Identify which cell holds the provided text, then report its [X, Y] central coordinate. 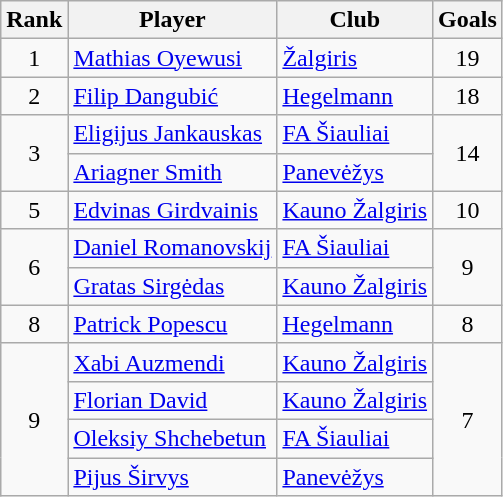
5 [34, 210]
Florian David [172, 400]
18 [468, 96]
Patrick Popescu [172, 324]
Pijus Širvys [172, 477]
1 [34, 58]
Oleksiy Shchebetun [172, 438]
Gratas Sirgėdas [172, 286]
2 [34, 96]
Player [172, 20]
Eligijus Jankauskas [172, 134]
Ariagner Smith [172, 172]
Rank [34, 20]
Edvinas Girdvainis [172, 210]
7 [468, 419]
19 [468, 58]
10 [468, 210]
Žalgiris [355, 58]
Filip Dangubić [172, 96]
Daniel Romanovskij [172, 248]
14 [468, 153]
Club [355, 20]
Goals [468, 20]
Xabi Auzmendi [172, 362]
Mathias Oyewusi [172, 58]
3 [34, 153]
6 [34, 267]
